Find where the given text appears and provide that cell's center as [x, y] coordinate. 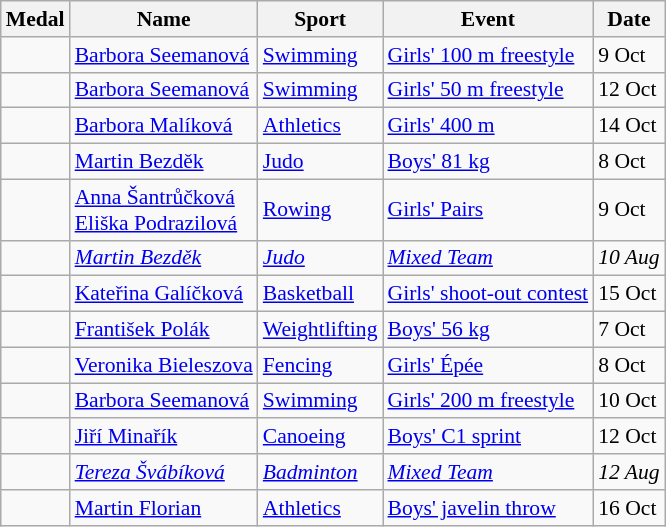
7 Oct [629, 330]
Name [164, 19]
František Polák [164, 330]
Girls' Épée [488, 365]
Basketball [320, 294]
Boys' javelin throw [488, 508]
Medal [36, 19]
16 Oct [629, 508]
Jiří Minařík [164, 437]
Fencing [320, 365]
Girls' 50 m freestyle [488, 90]
12 Aug [629, 472]
Canoeing [320, 437]
10 Oct [629, 401]
Date [629, 19]
Rowing [320, 210]
Veronika Bieleszova [164, 365]
Girls' 200 m freestyle [488, 401]
Sport [320, 19]
Girls' Pairs [488, 210]
10 Aug [629, 258]
Boys' C1 sprint [488, 437]
Kateřina Galíčková [164, 294]
Boys' 81 kg [488, 162]
Weightlifting [320, 330]
Barbora Malíková [164, 126]
14 Oct [629, 126]
Martin Florian [164, 508]
Anna ŠantrůčkováEliška Podrazilová [164, 210]
Boys' 56 kg [488, 330]
Badminton [320, 472]
Girls' 100 m freestyle [488, 55]
15 Oct [629, 294]
Tereza Švábíková [164, 472]
Event [488, 19]
Girls' shoot-out contest [488, 294]
Girls' 400 m [488, 126]
